Determine the [x, y] coordinate at the center of the cell enclosing the given text.  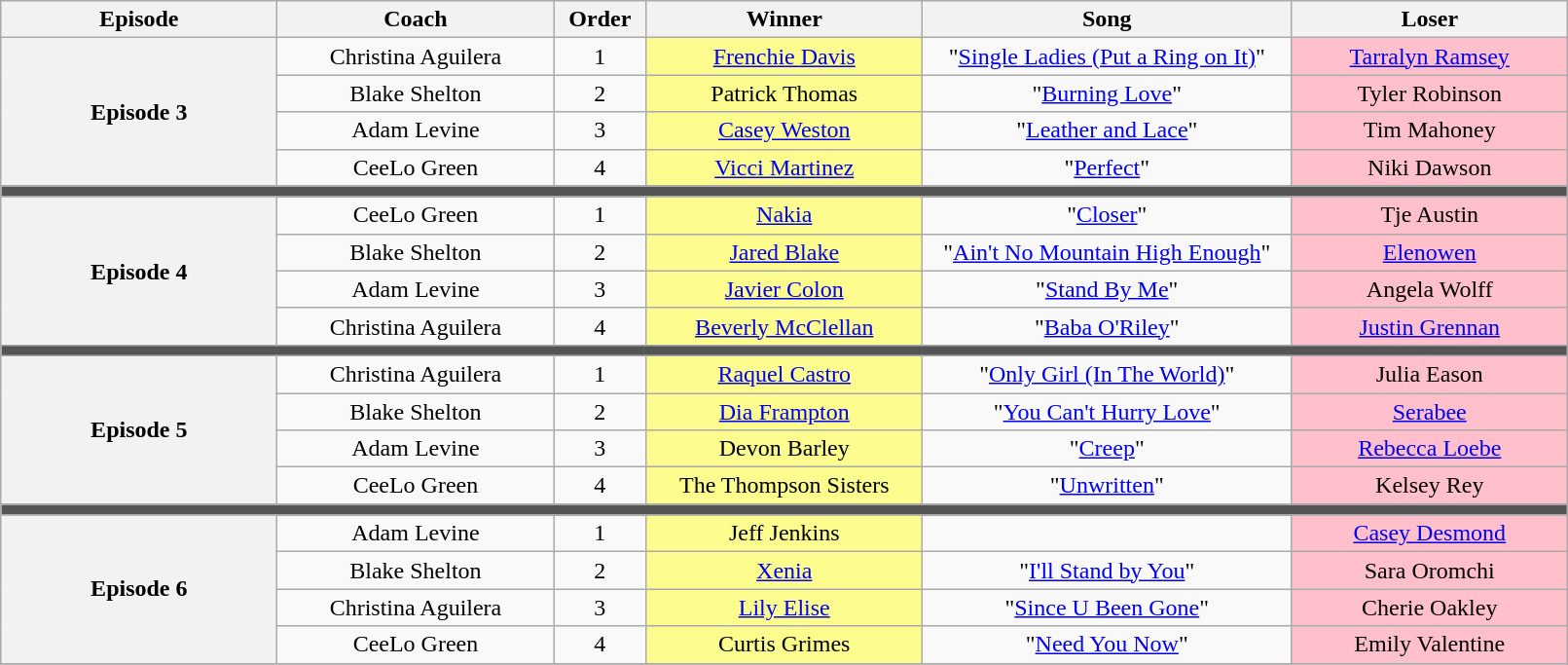
Curtis Grimes [784, 645]
Devon Barley [784, 449]
"Ain't No Mountain High Enough" [1108, 252]
"Perfect" [1108, 167]
"Leather and Lace" [1108, 130]
Emily Valentine [1430, 645]
Coach [416, 19]
Rebecca Loebe [1430, 449]
Jared Blake [784, 252]
"You Can't Hurry Love" [1108, 412]
Tim Mahoney [1430, 130]
Tarralyn Ramsey [1430, 56]
Episode 6 [139, 589]
Episode 3 [139, 112]
Order [600, 19]
Cherie Oakley [1430, 608]
Episode 5 [139, 429]
Elenowen [1430, 252]
Episode 4 [139, 271]
"Baba O'Riley" [1108, 326]
Julia Eason [1430, 374]
Niki Dawson [1430, 167]
"I'll Stand by You" [1108, 571]
"Creep" [1108, 449]
Tje Austin [1430, 215]
"Single Ladies (Put a Ring on It)" [1108, 56]
Patrick Thomas [784, 93]
Vicci Martinez [784, 167]
Serabee [1430, 412]
Beverly McClellan [784, 326]
The Thompson Sisters [784, 486]
"Stand By Me" [1108, 289]
"Closer" [1108, 215]
"Unwritten" [1108, 486]
Episode [139, 19]
Casey Desmond [1430, 534]
Angela Wolff [1430, 289]
"Burning Love" [1108, 93]
Loser [1430, 19]
"Only Girl (In The World)" [1108, 374]
Song [1108, 19]
Justin Grennan [1430, 326]
Frenchie Davis [784, 56]
Winner [784, 19]
Raquel Castro [784, 374]
"Need You Now" [1108, 645]
Jeff Jenkins [784, 534]
Dia Frampton [784, 412]
Kelsey Rey [1430, 486]
Sara Oromchi [1430, 571]
"Since U Been Gone" [1108, 608]
Xenia [784, 571]
Javier Colon [784, 289]
Tyler Robinson [1430, 93]
Nakia [784, 215]
Casey Weston [784, 130]
Lily Elise [784, 608]
